For the text-containing cell, return its midpoint in [x, y] coordinate format. 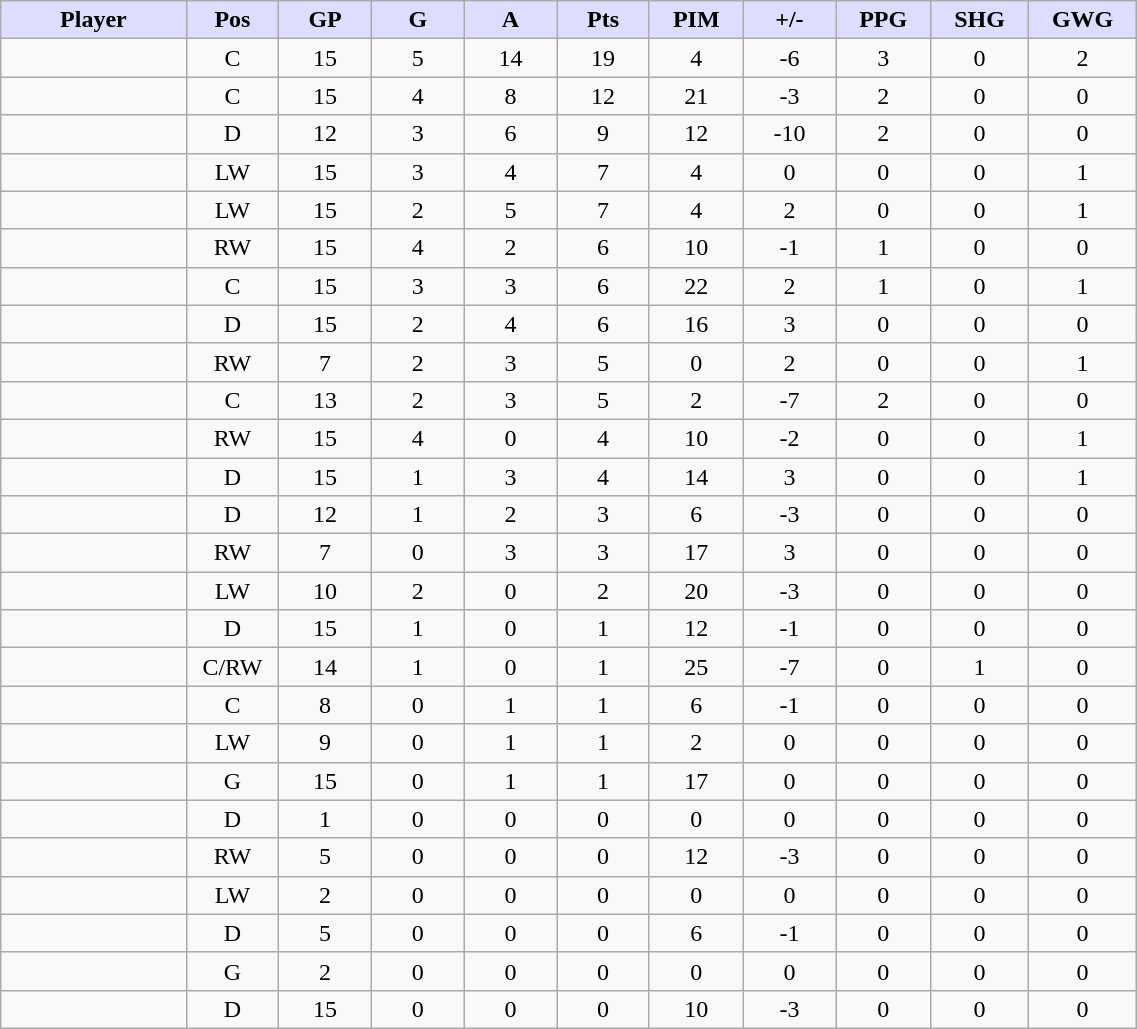
-2 [790, 438]
19 [604, 58]
C/RW [232, 667]
Player [94, 20]
PPG [884, 20]
Pts [604, 20]
25 [696, 667]
SHG [980, 20]
Pos [232, 20]
-6 [790, 58]
20 [696, 591]
21 [696, 96]
PIM [696, 20]
16 [696, 324]
+/- [790, 20]
GWG [1082, 20]
22 [696, 286]
-10 [790, 134]
A [510, 20]
13 [326, 400]
GP [326, 20]
